Scan for the cell matching the given text and deliver its [x, y] coordinate at center. 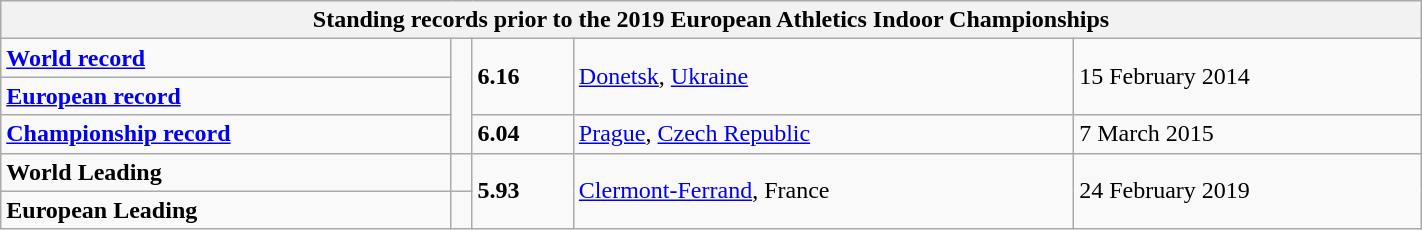
24 February 2019 [1248, 191]
6.04 [522, 134]
15 February 2014 [1248, 77]
European record [226, 96]
World Leading [226, 172]
7 March 2015 [1248, 134]
Clermont-Ferrand, France [823, 191]
Donetsk, Ukraine [823, 77]
Standing records prior to the 2019 European Athletics Indoor Championships [711, 20]
Championship record [226, 134]
6.16 [522, 77]
European Leading [226, 210]
Prague, Czech Republic [823, 134]
5.93 [522, 191]
World record [226, 58]
